For the text-containing cell, return its midpoint in (x, y) coordinate format. 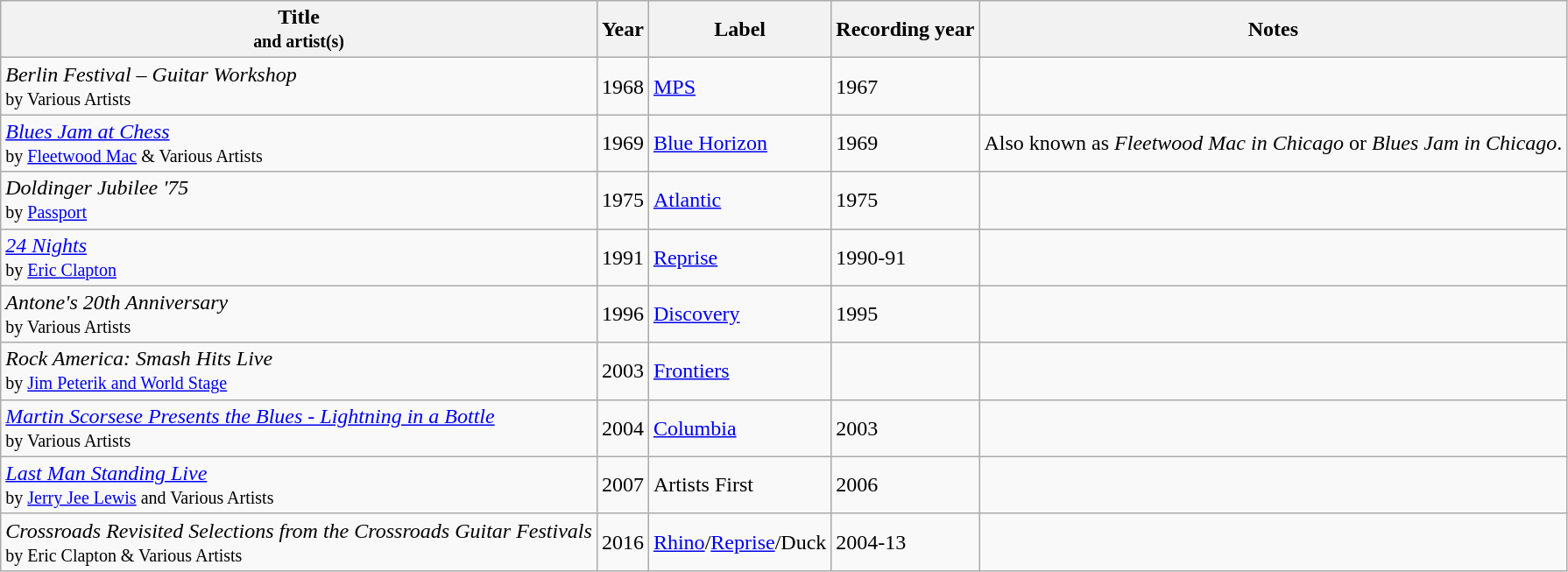
Last Man Standing Liveby Jerry Jee Lewis and Various Artists (300, 485)
Atlantic (739, 200)
Rhino/Reprise/Duck (739, 541)
1996 (622, 314)
2004 (622, 427)
1991 (622, 258)
1967 (906, 86)
1995 (906, 314)
Reprise (739, 258)
MPS (739, 86)
2007 (622, 485)
1968 (622, 86)
Berlin Festival – Guitar Workshopby Various Artists (300, 86)
Year (622, 30)
Antone's 20th Anniversaryby Various Artists (300, 314)
Recording year (906, 30)
2004-13 (906, 541)
Notes (1274, 30)
2006 (906, 485)
Martin Scorsese Presents the Blues - Lightning in a Bottleby Various Artists (300, 427)
24 Nightsby Eric Clapton (300, 258)
Artists First (739, 485)
Label (739, 30)
Crossroads Revisited Selections from the Crossroads Guitar Festivalsby Eric Clapton & Various Artists (300, 541)
Frontiers (739, 371)
Discovery (739, 314)
Titleand artist(s) (300, 30)
2016 (622, 541)
Rock America: Smash Hits Liveby Jim Peterik and World Stage (300, 371)
Also known as Fleetwood Mac in Chicago or Blues Jam in Chicago. (1274, 144)
1990-91 (906, 258)
Columbia (739, 427)
Blue Horizon (739, 144)
Doldinger Jubilee '75by Passport (300, 200)
Blues Jam at Chessby Fleetwood Mac & Various Artists (300, 144)
